Determine the (x, y) coordinate at the center of the cell enclosing the given text.  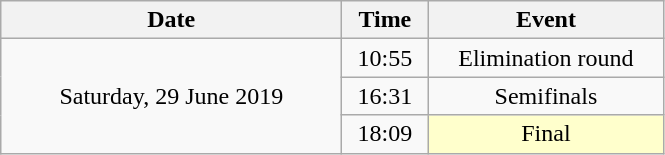
Time (385, 20)
16:31 (385, 96)
Semifinals (546, 96)
Event (546, 20)
18:09 (385, 134)
Final (546, 134)
Saturday, 29 June 2019 (172, 96)
Elimination round (546, 58)
Date (172, 20)
10:55 (385, 58)
